From the cell containing the given text, extract its center point as [x, y] coordinate. 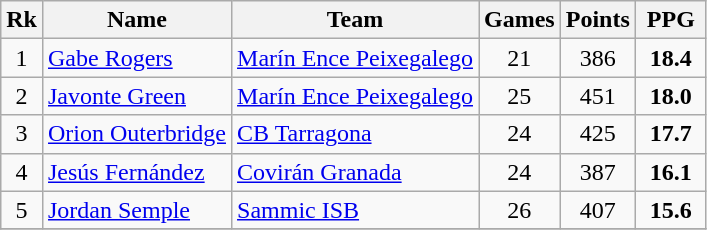
26 [519, 210]
4 [22, 172]
CB Tarragona [356, 134]
Points [598, 20]
425 [598, 134]
18.0 [670, 96]
17.7 [670, 134]
407 [598, 210]
2 [22, 96]
16.1 [670, 172]
5 [22, 210]
Gabe Rogers [136, 58]
1 [22, 58]
387 [598, 172]
Games [519, 20]
Name [136, 20]
Jesús Fernández [136, 172]
386 [598, 58]
Orion Outerbridge [136, 134]
PPG [670, 20]
Javonte Green [136, 96]
Team [356, 20]
25 [519, 96]
Covirán Granada [356, 172]
18.4 [670, 58]
Sammic ISB [356, 210]
Rk [22, 20]
451 [598, 96]
Jordan Semple [136, 210]
15.6 [670, 210]
21 [519, 58]
3 [22, 134]
